Identify which cell holds the provided text, then report its [X, Y] central coordinate. 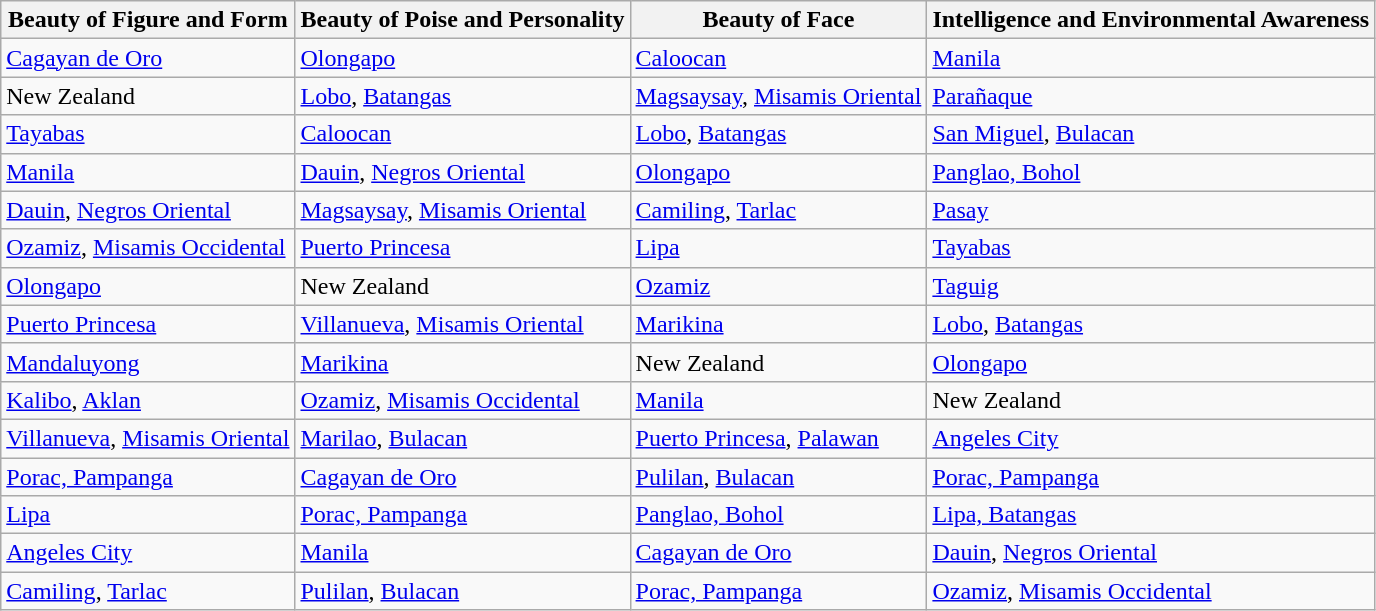
Mandaluyong [148, 362]
Lipa, Batangas [1151, 515]
Parañaque [1151, 96]
Intelligence and Environmental Awareness [1151, 20]
Kalibo, Aklan [148, 400]
Ozamiz [778, 286]
Marilao, Bulacan [462, 438]
Beauty of Poise and Personality [462, 20]
Beauty of Figure and Form [148, 20]
Beauty of Face [778, 20]
Taguig [1151, 286]
Pasay [1151, 210]
San Miguel, Bulacan [1151, 134]
Puerto Princesa, Palawan [778, 438]
